Identify which cell holds the provided text, then report its [x, y] central coordinate. 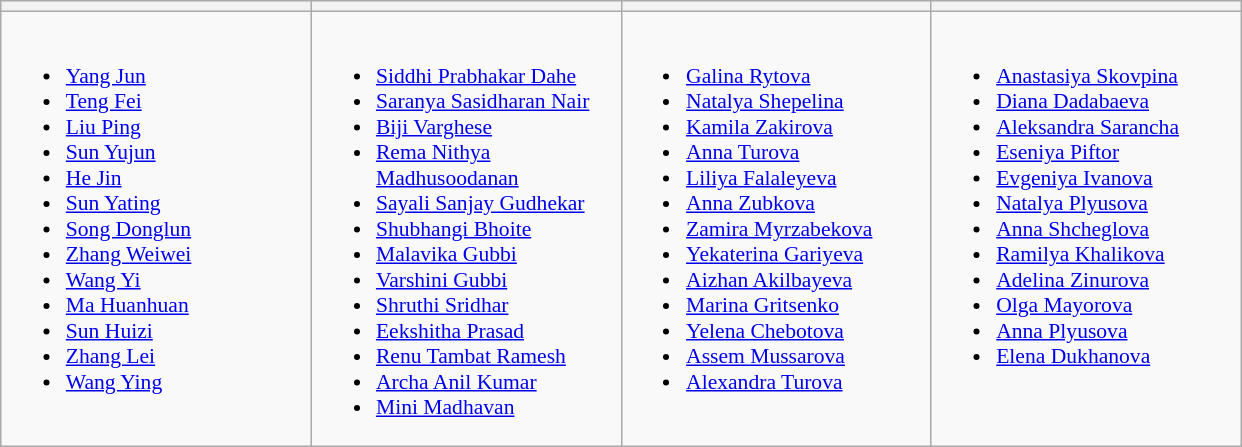
Yang JunTeng FeiLiu PingSun YujunHe JinSun YatingSong DonglunZhang WeiweiWang YiMa HuanhuanSun HuiziZhang LeiWang Ying [156, 229]
